Capture the cell that displays the provided text and extract its (X, Y) central coordinate. 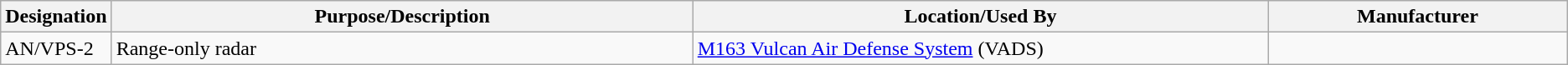
AN/VPS-2 (56, 48)
Purpose/Description (402, 17)
Location/Used By (980, 17)
Range-only radar (402, 48)
Manufacturer (1418, 17)
M163 Vulcan Air Defense System (VADS) (980, 48)
Designation (56, 17)
